Return the [x, y] coordinate for the center point of the cell that contains the specified text.  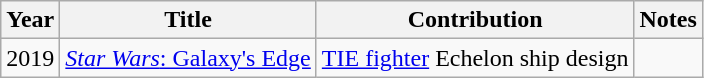
Title [188, 20]
Star Wars: Galaxy's Edge [188, 58]
Contribution [475, 20]
TIE fighter Echelon ship design [475, 58]
Year [30, 20]
2019 [30, 58]
Notes [668, 20]
